Extract the [x, y] coordinate from the center of the cell holding the provided text.  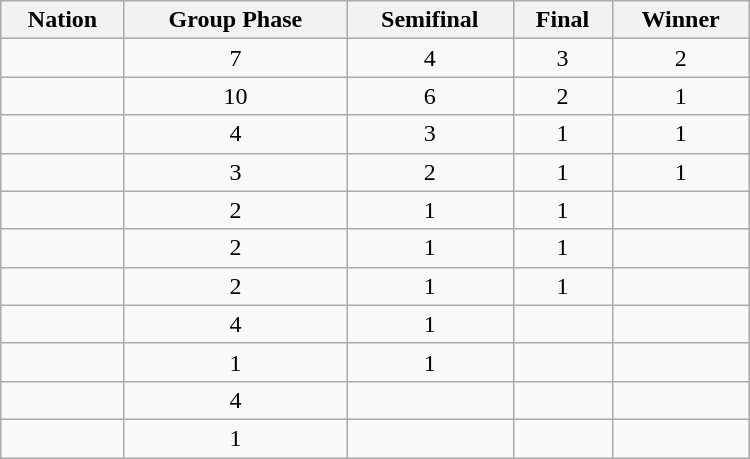
Nation [63, 20]
Semifinal [430, 20]
Group Phase [235, 20]
7 [235, 58]
6 [430, 96]
Winner [680, 20]
10 [235, 96]
Final [562, 20]
